Find where the given text appears and provide that cell's center as (x, y) coordinate. 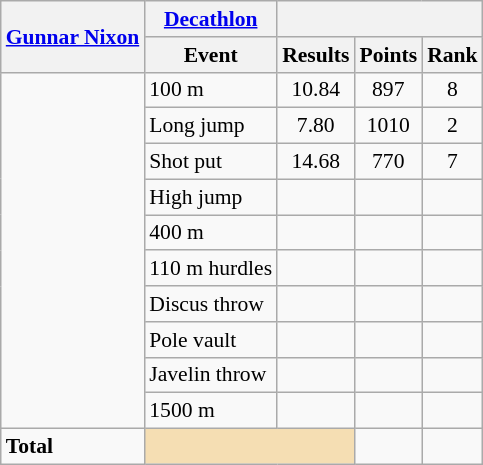
Discus throw (210, 304)
Pole vault (210, 340)
10.84 (316, 90)
770 (388, 162)
Gunnar Nixon (73, 36)
1010 (388, 126)
Results (316, 55)
Event (210, 55)
400 m (210, 233)
Points (388, 55)
897 (388, 90)
7 (452, 162)
8 (452, 90)
Javelin throw (210, 375)
Total (73, 447)
Long jump (210, 126)
High jump (210, 197)
Shot put (210, 162)
110 m hurdles (210, 269)
Rank (452, 55)
7.80 (316, 126)
2 (452, 126)
1500 m (210, 411)
Decathlon (210, 19)
100 m (210, 90)
14.68 (316, 162)
